Output the [X, Y] coordinate of the center of the cell containing the given text.  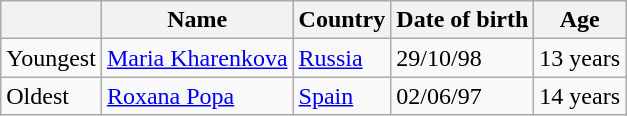
Name [197, 20]
02/06/97 [462, 96]
Age [580, 20]
Country [342, 20]
Oldest [52, 96]
14 years [580, 96]
13 years [580, 58]
Date of birth [462, 20]
29/10/98 [462, 58]
Russia [342, 58]
Youngest [52, 58]
Spain [342, 96]
Roxana Popa [197, 96]
Maria Kharenkova [197, 58]
